Pinpoint the cell where the given text exists, returning its (x, y) midpoint coordinate. 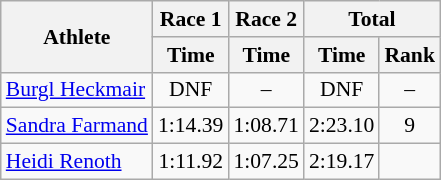
2:19.17 (342, 162)
Race 2 (266, 19)
2:23.10 (342, 126)
1:08.71 (266, 126)
Sandra Farmand (77, 126)
Heidi Renoth (77, 162)
Rank (410, 55)
Total (372, 19)
1:14.39 (190, 126)
Race 1 (190, 19)
1:07.25 (266, 162)
9 (410, 126)
Burgl Heckmair (77, 90)
1:11.92 (190, 162)
Athlete (77, 36)
